Identify which cell holds the provided text, then report its [X, Y] central coordinate. 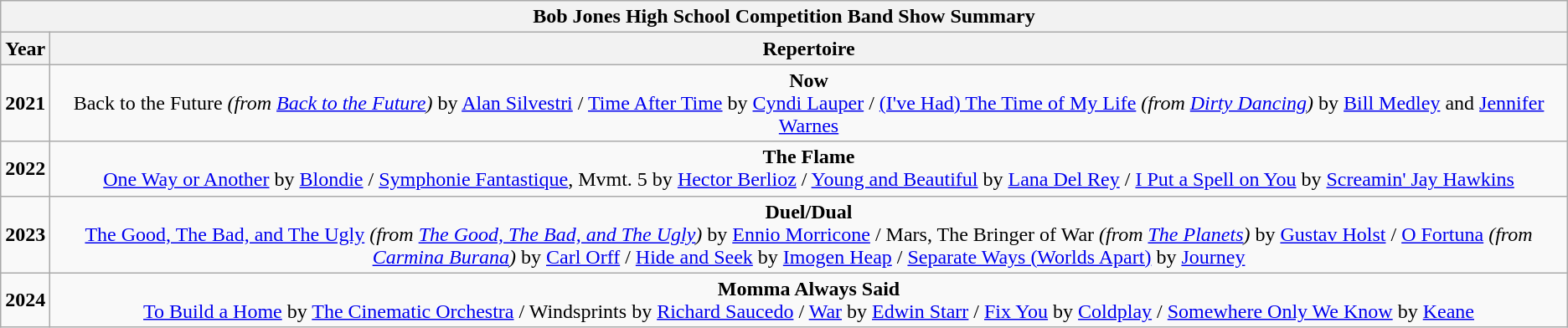
2021 [25, 103]
Repertoire [809, 49]
2023 [25, 234]
2022 [25, 169]
2024 [25, 300]
Year [25, 49]
Bob Jones High School Competition Band Show Summary [784, 17]
